Return the [X, Y] coordinate for the center point of the cell that contains the specified text.  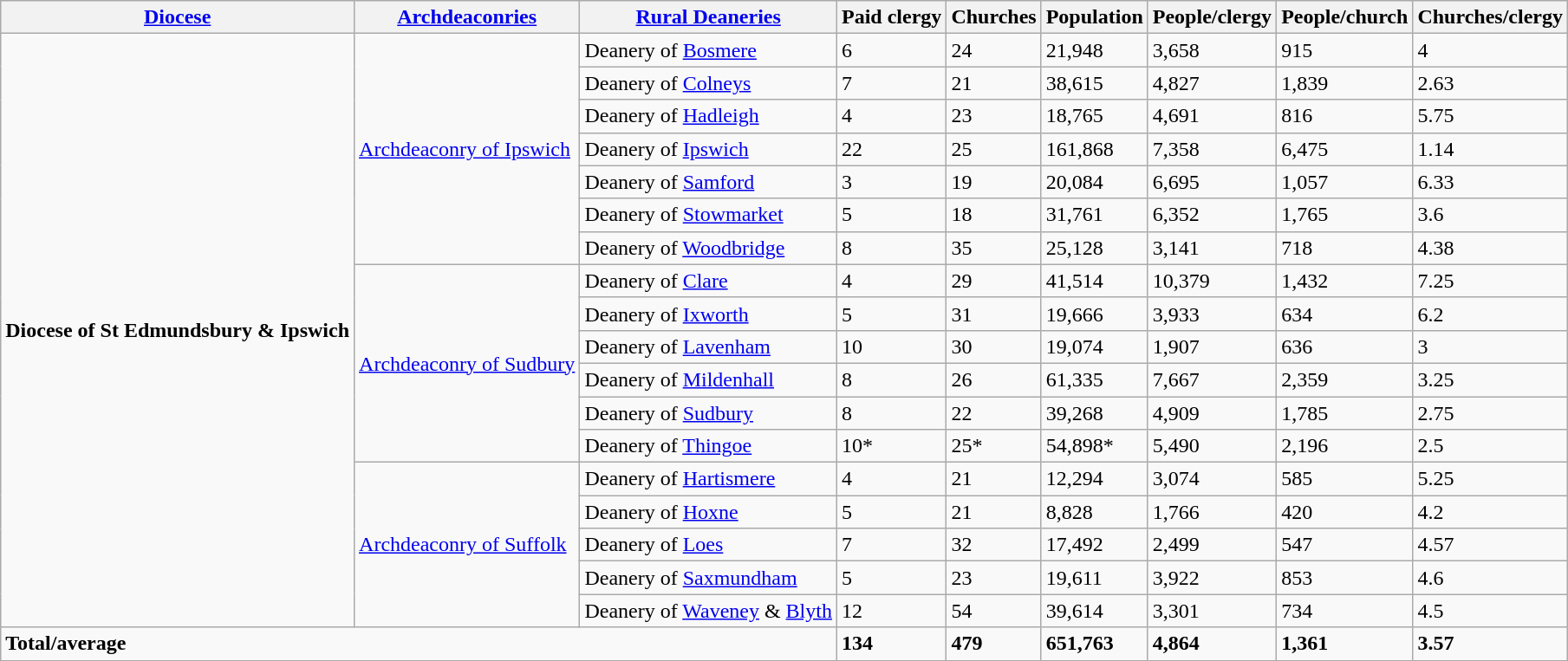
6.2 [1491, 314]
People/church [1345, 17]
4.5 [1491, 611]
12,294 [1094, 479]
1,785 [1345, 413]
25,128 [1094, 248]
38,615 [1094, 83]
Population [1094, 17]
3,658 [1212, 50]
634 [1345, 314]
20,084 [1094, 182]
1,765 [1345, 215]
Deanery of Samford [709, 182]
18 [993, 215]
Archdeaconry of Ipswich [467, 149]
Archdeaconries [467, 17]
25* [993, 446]
4.57 [1491, 545]
Churches [993, 17]
2,359 [1345, 379]
Deanery of Hoxne [709, 512]
3.25 [1491, 379]
585 [1345, 479]
39,614 [1094, 611]
420 [1345, 512]
3,074 [1212, 479]
3.6 [1491, 215]
636 [1345, 347]
19 [993, 182]
Archdeaconry of Sudbury [467, 363]
3,933 [1212, 314]
Diocese [178, 17]
35 [993, 248]
41,514 [1094, 281]
161,868 [1094, 149]
4.2 [1491, 512]
651,763 [1094, 644]
1,057 [1345, 182]
31 [993, 314]
2.63 [1491, 83]
853 [1345, 578]
Total/average [420, 644]
Deanery of Mildenhall [709, 379]
2.5 [1491, 446]
Deanery of Waveney & Blyth [709, 611]
10* [891, 446]
24 [993, 50]
2,499 [1212, 545]
Paid clergy [891, 17]
Deanery of Saxmundham [709, 578]
7,667 [1212, 379]
Deanery of Bosmere [709, 50]
6,352 [1212, 215]
39,268 [1094, 413]
3,301 [1212, 611]
6.33 [1491, 182]
1,839 [1345, 83]
17,492 [1094, 545]
Deanery of Loes [709, 545]
10,379 [1212, 281]
2,196 [1345, 446]
Deanery of Hadleigh [709, 116]
31,761 [1094, 215]
25 [993, 149]
4.6 [1491, 578]
4,909 [1212, 413]
7,358 [1212, 149]
7.25 [1491, 281]
1,907 [1212, 347]
734 [1345, 611]
19,074 [1094, 347]
21,948 [1094, 50]
12 [891, 611]
Deanery of Ixworth [709, 314]
3.57 [1491, 644]
Deanery of Lavenham [709, 347]
Archdeaconry of Suffolk [467, 545]
People/clergy [1212, 17]
19,611 [1094, 578]
5.25 [1491, 479]
Deanery of Woodbridge [709, 248]
4,864 [1212, 644]
3,141 [1212, 248]
4.38 [1491, 248]
134 [891, 644]
6 [891, 50]
479 [993, 644]
30 [993, 347]
18,765 [1094, 116]
4,827 [1212, 83]
Deanery of Hartismere [709, 479]
Deanery of Thingoe [709, 446]
Diocese of St Edmundsbury & Ipswich [178, 331]
54,898* [1094, 446]
1,432 [1345, 281]
718 [1345, 248]
Rural Deaneries [709, 17]
10 [891, 347]
5.75 [1491, 116]
6,695 [1212, 182]
5,490 [1212, 446]
Deanery of Ipswich [709, 149]
1,766 [1212, 512]
816 [1345, 116]
29 [993, 281]
Deanery of Stowmarket [709, 215]
54 [993, 611]
19,666 [1094, 314]
2.75 [1491, 413]
Deanery of Sudbury [709, 413]
26 [993, 379]
1.14 [1491, 149]
6,475 [1345, 149]
32 [993, 545]
Deanery of Colneys [709, 83]
547 [1345, 545]
Deanery of Clare [709, 281]
Churches/clergy [1491, 17]
61,335 [1094, 379]
8,828 [1094, 512]
1,361 [1345, 644]
3,922 [1212, 578]
4,691 [1212, 116]
915 [1345, 50]
